Provide the (X, Y) coordinate of the cell's center where the given text is located.  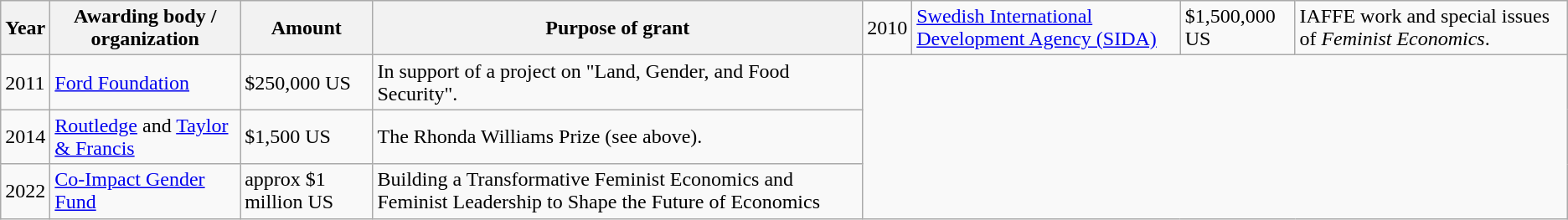
Ford Foundation (146, 82)
2022 (25, 191)
Amount (307, 28)
The Rhonda Williams Prize (see above). (618, 137)
Building a Transformative Feminist Economics and Feminist Leadership to Shape the Future of Economics (618, 191)
2014 (25, 137)
$1,500 US (307, 137)
Routledge and Taylor & Francis (146, 137)
Awarding body / organization (146, 28)
Co-Impact Gender Fund (146, 191)
$250,000 US (307, 82)
IAFFE work and special issues of Feminist Economics. (1431, 28)
Swedish International Development Agency (SIDA) (1046, 28)
2011 (25, 82)
Purpose of grant (618, 28)
Year (25, 28)
2010 (888, 28)
approx $1 million US (307, 191)
$1,500,000 US (1238, 28)
In support of a project on "Land, Gender, and Food Security". (618, 82)
